Return the (x, y) coordinate for the center point of the cell that contains the specified text.  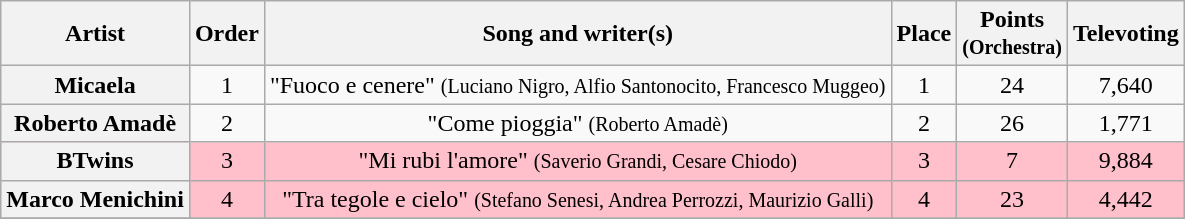
24 (1012, 85)
Order (226, 34)
1,771 (1126, 123)
26 (1012, 123)
Song and writer(s) (578, 34)
Micaela (96, 85)
Points(Orchestra) (1012, 34)
7 (1012, 161)
"Tra tegole e cielo" (Stefano Senesi, Andrea Perrozzi, Maurizio Galli) (578, 199)
BTwins (96, 161)
9,884 (1126, 161)
23 (1012, 199)
Place (924, 34)
7,640 (1126, 85)
"Come pioggia" (Roberto Amadè) (578, 123)
"Mi rubi l'amore" (Saverio Grandi, Cesare Chiodo) (578, 161)
"Fuoco e cenere" (Luciano Nigro, Alfio Santonocito, Francesco Muggeo) (578, 85)
Marco Menichini (96, 199)
Televoting (1126, 34)
Roberto Amadè (96, 123)
Artist (96, 34)
4,442 (1126, 199)
